Scan for the cell matching the given text and deliver its (X, Y) coordinate at center. 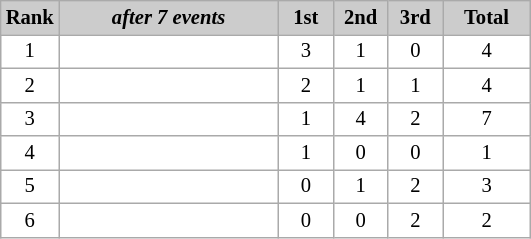
3rd (416, 17)
1st (306, 17)
Rank (30, 17)
6 (30, 220)
Total (487, 17)
5 (30, 186)
7 (487, 119)
2nd (360, 17)
after 7 events (169, 17)
